Output the (x, y) coordinate of the center of the cell containing the given text.  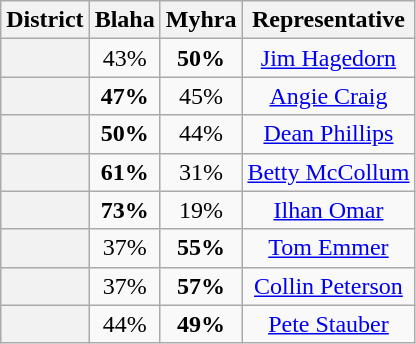
49% (201, 324)
Collin Peterson (328, 286)
Pete Stauber (328, 324)
31% (201, 172)
Betty McCollum (328, 172)
Jim Hagedorn (328, 58)
Dean Phillips (328, 134)
District (45, 20)
Angie Craig (328, 96)
47% (124, 96)
Ilhan Omar (328, 210)
73% (124, 210)
Tom Emmer (328, 248)
55% (201, 248)
61% (124, 172)
57% (201, 286)
Representative (328, 20)
19% (201, 210)
43% (124, 58)
45% (201, 96)
Myhra (201, 20)
Blaha (124, 20)
